From the cell containing the given text, extract its center point as [x, y] coordinate. 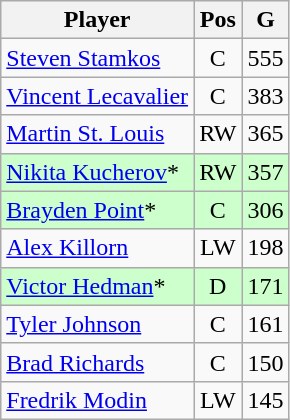
365 [266, 134]
145 [266, 400]
D [218, 286]
306 [266, 210]
Fredrik Modin [98, 400]
198 [266, 248]
Tyler Johnson [98, 324]
Vincent Lecavalier [98, 96]
Victor Hedman* [98, 286]
Steven Stamkos [98, 58]
Alex Killorn [98, 248]
150 [266, 362]
Brayden Point* [98, 210]
Brad Richards [98, 362]
G [266, 20]
383 [266, 96]
Pos [218, 20]
Nikita Kucherov* [98, 172]
357 [266, 172]
Martin St. Louis [98, 134]
171 [266, 286]
161 [266, 324]
Player [98, 20]
555 [266, 58]
